Return [x, y] of the center of cell containing provided text 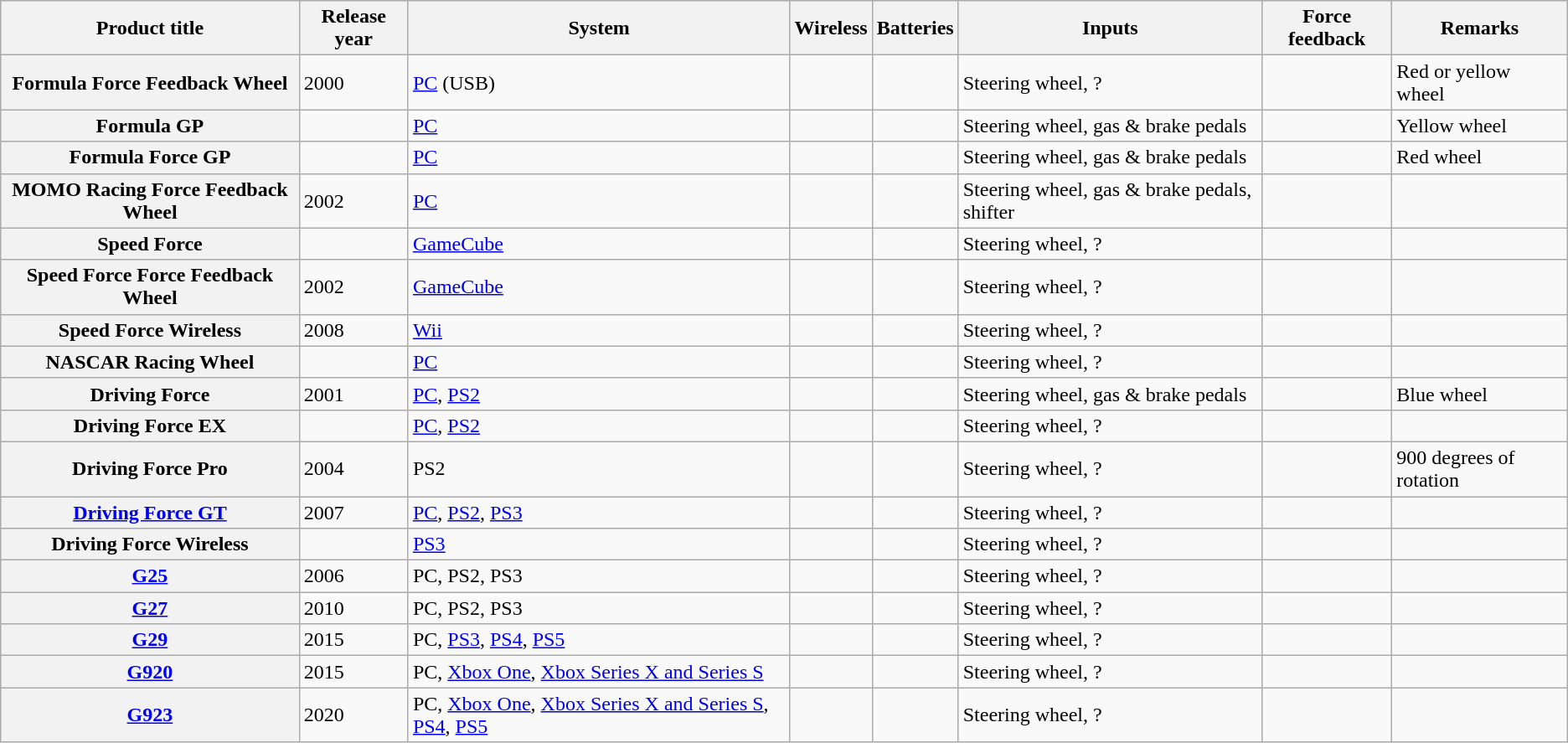
Red wheel [1479, 157]
Release year [353, 28]
PC (USB) [599, 82]
PC, Xbox One, Xbox Series X and Series S [599, 672]
2006 [353, 576]
Product title [150, 28]
2004 [353, 469]
2000 [353, 82]
2020 [353, 715]
Batteries [915, 28]
Force feedback [1327, 28]
2008 [353, 330]
Formula Force GP [150, 157]
PC, Xbox One, Xbox Series X and Series S, PS4, PS5 [599, 715]
Formula Force Feedback Wheel [150, 82]
Driving Force Wireless [150, 544]
Driving Force GT [150, 512]
G27 [150, 608]
2007 [353, 512]
System [599, 28]
Wireless [831, 28]
PS3 [599, 544]
PC, PS3, PS4, PS5 [599, 640]
Red or yellow wheel [1479, 82]
Yellow wheel [1479, 126]
G920 [150, 672]
Remarks [1479, 28]
G25 [150, 576]
G29 [150, 640]
NASCAR Racing Wheel [150, 362]
Speed Force Force Feedback Wheel [150, 286]
900 degrees of rotation [1479, 469]
Inputs [1110, 28]
Speed Force [150, 244]
Driving Force Pro [150, 469]
PS2 [599, 469]
G923 [150, 715]
MOMO Racing Force Feedback Wheel [150, 201]
Formula GP [150, 126]
Steering wheel, gas & brake pedals, shifter [1110, 201]
Wii [599, 330]
Driving Force [150, 394]
Driving Force EX [150, 426]
2001 [353, 394]
Speed Force Wireless [150, 330]
Blue wheel [1479, 394]
2010 [353, 608]
